For the text-containing cell, return its midpoint in [X, Y] coordinate format. 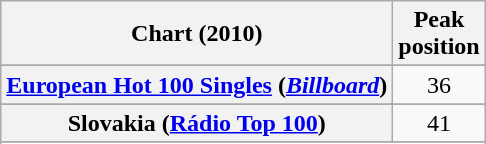
European Hot 100 Singles (Billboard) [197, 85]
Slovakia (Rádio Top 100) [197, 123]
Chart (2010) [197, 34]
36 [439, 85]
41 [439, 123]
Peakposition [439, 34]
